Detect which cell encompasses the target text, then output its (X, Y) center coordinate. 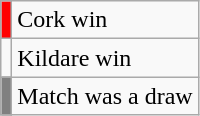
Cork win (105, 20)
Kildare win (105, 58)
Match was a draw (105, 96)
